Provide the (X, Y) coordinate of the cell's center where the given text is located.  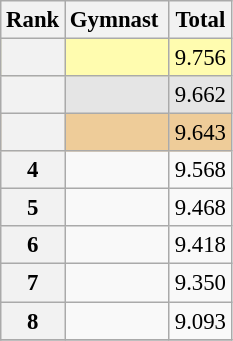
9.568 (200, 170)
Gymnast (118, 20)
6 (33, 245)
7 (33, 283)
9.418 (200, 245)
9.093 (200, 321)
Total (200, 20)
9.468 (200, 208)
9.643 (200, 133)
9.756 (200, 58)
9.662 (200, 95)
8 (33, 321)
4 (33, 170)
9.350 (200, 283)
Rank (33, 20)
5 (33, 208)
